Return [X, Y] of the center of cell containing provided text 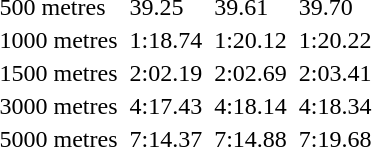
1:18.74 [166, 40]
4:18.14 [251, 106]
2:02.69 [251, 73]
1:20.12 [251, 40]
4:17.43 [166, 106]
2:02.19 [166, 73]
